Output the (x, y) coordinate of the center of the cell containing the given text.  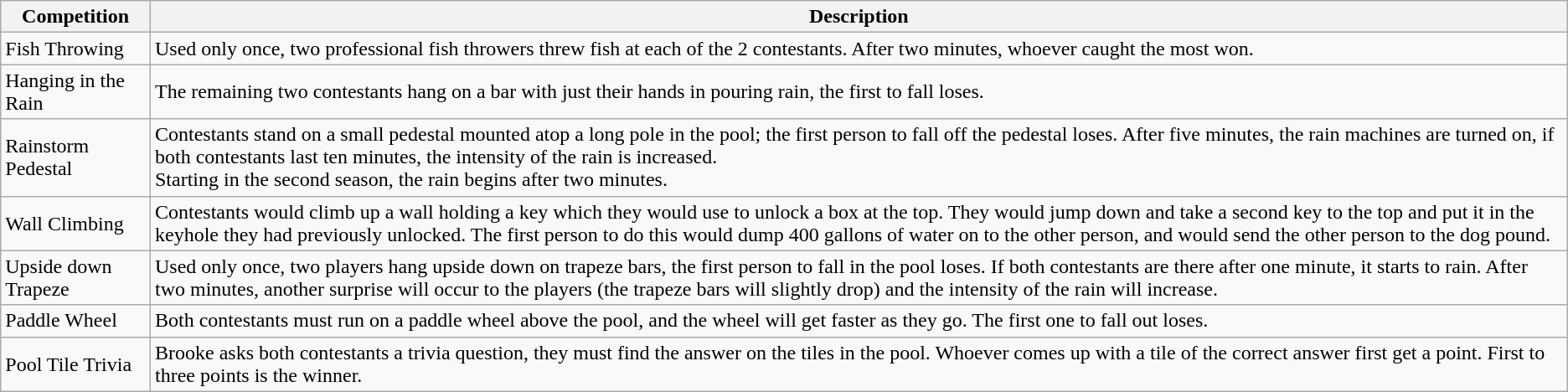
Both contestants must run on a paddle wheel above the pool, and the wheel will get faster as they go. The first one to fall out loses. (859, 321)
Wall Climbing (75, 223)
Fish Throwing (75, 49)
Paddle Wheel (75, 321)
Hanging in the Rain (75, 92)
Description (859, 17)
Used only once, two professional fish throwers threw fish at each of the 2 contestants. After two minutes, whoever caught the most won. (859, 49)
The remaining two contestants hang on a bar with just their hands in pouring rain, the first to fall loses. (859, 92)
Upside down Trapeze (75, 278)
Rainstorm Pedestal (75, 157)
Pool Tile Trivia (75, 364)
Competition (75, 17)
